Detect which cell encompasses the target text, then output its (X, Y) center coordinate. 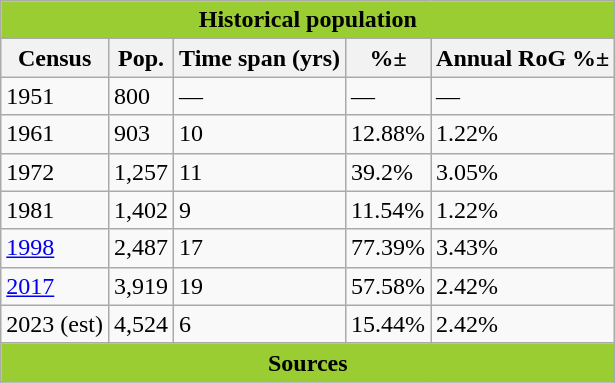
9 (260, 210)
15.44% (388, 324)
1998 (55, 248)
3,919 (140, 286)
11.54% (388, 210)
Annual RoG %± (523, 58)
Time span (yrs) (260, 58)
77.39% (388, 248)
3.43% (523, 248)
800 (140, 96)
Historical population (308, 20)
39.2% (388, 172)
1961 (55, 134)
11 (260, 172)
19 (260, 286)
3.05% (523, 172)
Pop. (140, 58)
2023 (est) (55, 324)
903 (140, 134)
17 (260, 248)
12.88% (388, 134)
Census (55, 58)
2,487 (140, 248)
6 (260, 324)
1,402 (140, 210)
1,257 (140, 172)
57.58% (388, 286)
1981 (55, 210)
4,524 (140, 324)
2017 (55, 286)
1951 (55, 96)
10 (260, 134)
1972 (55, 172)
Sources (308, 362)
%± (388, 58)
